Find where the given text appears and provide that cell's center as [X, Y] coordinate. 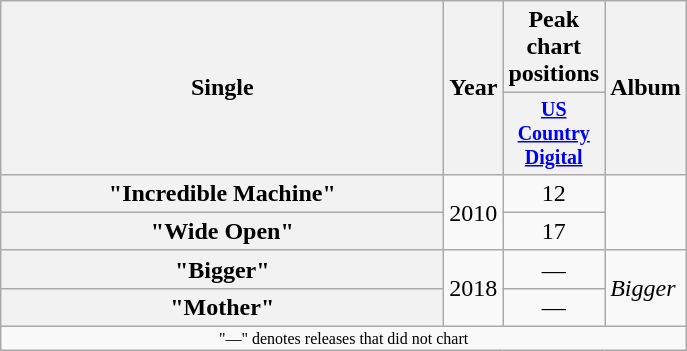
"Bigger" [222, 269]
12 [554, 193]
Album [646, 88]
17 [554, 231]
"Wide Open" [222, 231]
Peak chart positions [554, 47]
2010 [474, 212]
"Mother" [222, 307]
Year [474, 88]
"Incredible Machine" [222, 193]
2018 [474, 288]
"—" denotes releases that did not chart [344, 339]
Single [222, 88]
Bigger [646, 288]
US Country Digital [554, 134]
